Identify which cell holds the provided text, then report its (x, y) central coordinate. 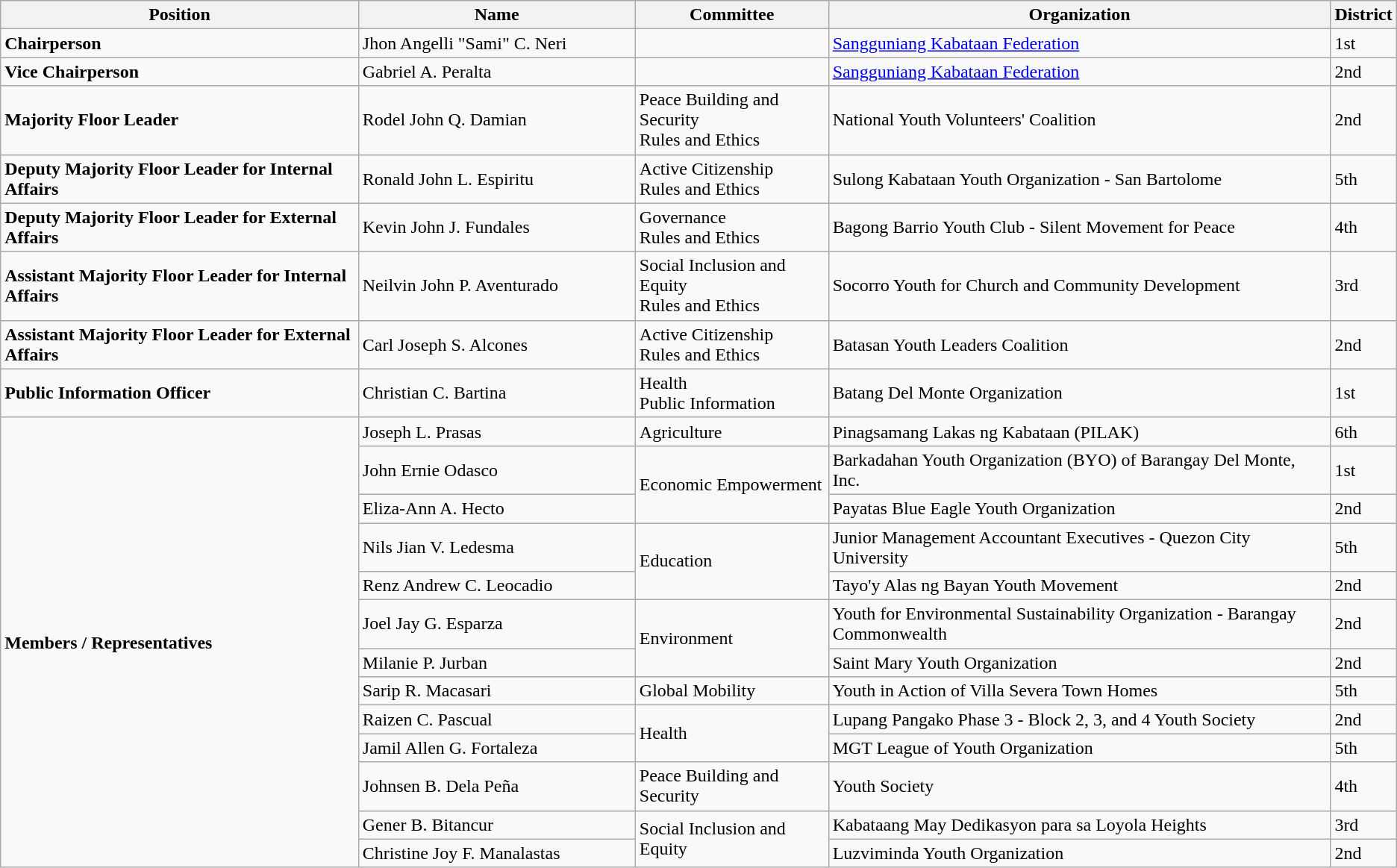
Socorro Youth for Church and Community Development (1079, 286)
Joel Jay G. Esparza (497, 624)
Ronald John L. Espiritu (497, 179)
Tayo'y Alas ng Bayan Youth Movement (1079, 586)
Assistant Majority Floor Leader for External Affairs (180, 345)
Name (497, 15)
Economic Empowerment (731, 484)
Kabataang May Dedikasyon para sa Loyola Heights (1079, 825)
HealthPublic Information (731, 393)
Vice Chairperson (180, 72)
Carl Joseph S. Alcones (497, 345)
Peace Building and SecurityRules and Ethics (731, 120)
Luzviminda Youth Organization (1079, 853)
Organization (1079, 15)
National Youth Volunteers' Coalition (1079, 120)
Christian C. Bartina (497, 393)
Chairperson (180, 43)
Social Inclusion and Equity (731, 839)
MGT League of Youth Organization (1079, 748)
Junior Management Accountant Executives - Quezon City University (1079, 546)
Renz Andrew C. Leocadio (497, 586)
6th (1363, 431)
Barkadahan Youth Organization (BYO) of Barangay Del Monte, Inc. (1079, 470)
Eliza-Ann A. Hecto (497, 508)
Youth for Environmental Sustainability Organization - Barangay Commonwealth (1079, 624)
Payatas Blue Eagle Youth Organization (1079, 508)
Education (731, 561)
Neilvin John P. Aventurado (497, 286)
Gener B. Bitancur (497, 825)
Social Inclusion and EquityRules and Ethics (731, 286)
Sulong Kabataan Youth Organization - San Bartolome (1079, 179)
Saint Mary Youth Organization (1079, 663)
Rodel John Q. Damian (497, 120)
Assistant Majority Floor Leader for Internal Affairs (180, 286)
Jhon Angelli "Sami" C. Neri (497, 43)
Gabriel A. Peralta (497, 72)
Sarip R. Macasari (497, 691)
Pinagsamang Lakas ng Kabataan (PILAK) (1079, 431)
Joseph L. Prasas (497, 431)
Bagong Barrio Youth Club - Silent Movement for Peace (1079, 227)
Youth in Action of Villa Severa Town Homes (1079, 691)
Johnsen B. Dela Peña (497, 787)
Batang Del Monte Organization (1079, 393)
Lupang Pangako Phase 3 - Block 2, 3, and 4 Youth Society (1079, 719)
Milanie P. Jurban (497, 663)
Committee (731, 15)
Global Mobility (731, 691)
Jamil Allen G. Fortaleza (497, 748)
Members / Representatives (180, 642)
Batasan Youth Leaders Coalition (1079, 345)
Deputy Majority Floor Leader for External Affairs (180, 227)
Youth Society (1079, 787)
Christine Joy F. Manalastas (497, 853)
Health (731, 734)
Public Information Officer (180, 393)
Position (180, 15)
GovernanceRules and Ethics (731, 227)
District (1363, 15)
Deputy Majority Floor Leader for Internal Affairs (180, 179)
John Ernie Odasco (497, 470)
Peace Building and Security (731, 787)
Nils Jian V. Ledesma (497, 546)
Environment (731, 639)
Kevin John J. Fundales (497, 227)
Majority Floor Leader (180, 120)
Agriculture (731, 431)
Raizen C. Pascual (497, 719)
